Search for the cell housing the specified text and yield its (X, Y) center coordinate. 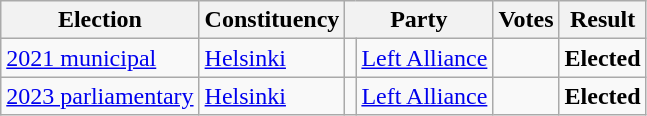
2023 parliamentary (100, 96)
2021 municipal (100, 58)
Constituency (272, 20)
Votes (526, 20)
Election (100, 20)
Party (419, 20)
Result (602, 20)
